Provide the (X, Y) coordinate of the cell's center where the given text is located.  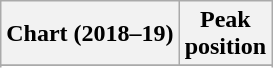
Peakposition (225, 34)
Chart (2018–19) (90, 34)
